Capture the cell that displays the provided text and extract its [x, y] central coordinate. 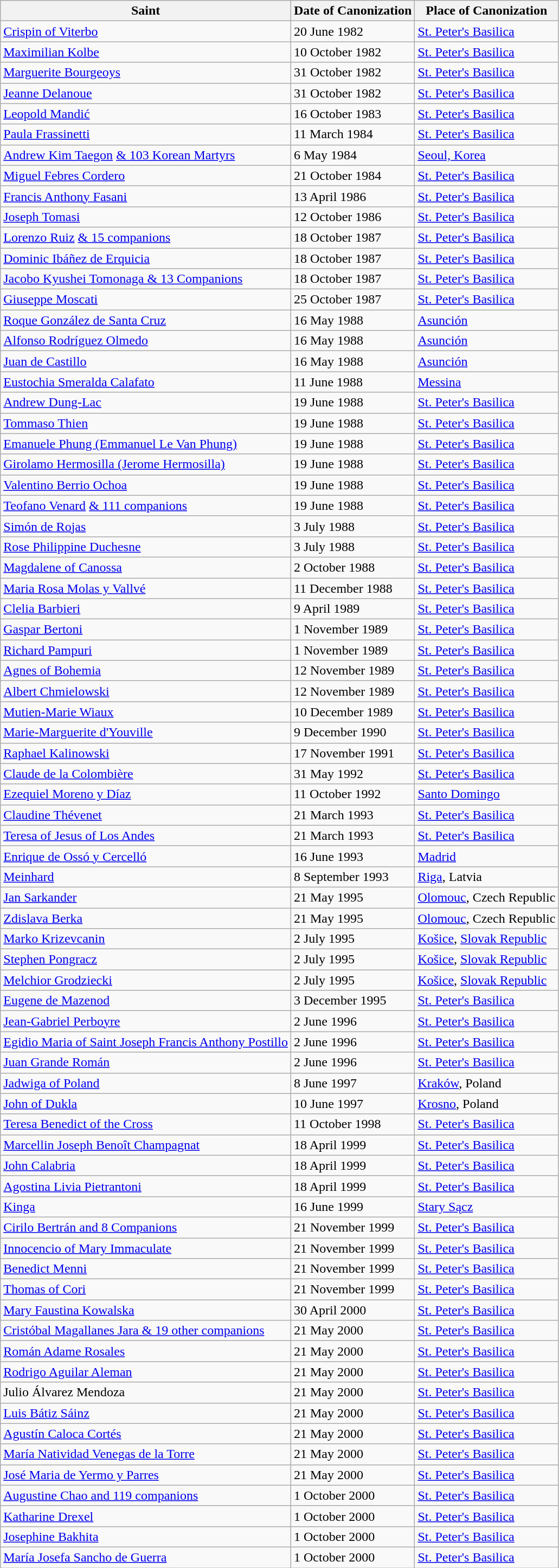
10 June 1997 [352, 1104]
Rose Philippine Duchesne [146, 547]
Krosno, Poland [487, 1104]
Emanuele Phung (Emmanuel Le Van Phung) [146, 444]
20 June 1982 [352, 31]
José Maria de Yermo y Parres [146, 1475]
Marcellin Joseph Benoît Champagnat [146, 1145]
16 October 1983 [352, 114]
30 April 2000 [352, 1310]
11 June 1988 [352, 382]
Josephine Bakhita [146, 1537]
Crispin of Viterbo [146, 31]
Egidio Maria of Saint Joseph Francis Anthony Postillo [146, 1042]
Seoul, Korea [487, 155]
Innocencio of Mary Immaculate [146, 1248]
Alfonso Rodríguez Olmedo [146, 341]
Melchior Grodziecki [146, 980]
Luis Bátiz Sáinz [146, 1413]
Jacobo Kyushei Tomonaga & 13 Companions [146, 279]
6 May 1984 [352, 155]
Stephen Pongracz [146, 960]
Richard Pampuri [146, 650]
Joseph Tomasi [146, 217]
17 November 1991 [352, 753]
Rodrigo Aguilar Aleman [146, 1372]
Jean-Gabriel Perboyre [146, 1021]
Ezequiel Moreno y Díaz [146, 794]
Mary Faustina Kowalska [146, 1310]
Maria Rosa Molas y Vallvé [146, 588]
Román Adame Rosales [146, 1351]
Marie-Marguerite d'Youville [146, 733]
Stary Sącz [487, 1207]
Katharine Drexel [146, 1516]
Cristóbal Magallanes Jara & 19 other companions [146, 1331]
Enrique de Ossó y Cercelló [146, 856]
Simón de Rojas [146, 526]
3 December 1995 [352, 1001]
María Josefa Sancho de Guerra [146, 1557]
12 October 1986 [352, 217]
11 December 1988 [352, 588]
Andrew Kim Taegon & 103 Korean Martyrs [146, 155]
Francis Anthony Fasani [146, 196]
Julio Álvarez Mendoza [146, 1392]
16 June 1993 [352, 856]
Kraków, Poland [487, 1083]
Agostina Livia Pietrantoni [146, 1186]
Albert Chmielowski [146, 691]
Teresa of Jesus of Los Andes [146, 835]
John Calabria [146, 1165]
8 September 1993 [352, 877]
2 October 1988 [352, 567]
Jadwiga of Poland [146, 1083]
Eugene de Mazenod [146, 1001]
María Natividad Venegas de la Torre [146, 1454]
Marguerite Bourgeoys [146, 73]
Eustochia Smeralda Calafato [146, 382]
Marko Krizevcanin [146, 939]
Riga, Latvia [487, 877]
Augustine Chao and 119 companions [146, 1495]
11 October 1998 [352, 1124]
13 April 1986 [352, 196]
Date of Canonization [352, 11]
11 October 1992 [352, 794]
Benedict Menni [146, 1269]
10 December 1989 [352, 712]
Messina [487, 382]
Jeanne Delanoue [146, 93]
16 June 1999 [352, 1207]
Girolamo Hermosilla (Jerome Hermosilla) [146, 464]
Maximilian Kolbe [146, 52]
11 March 1984 [352, 134]
Valentino Berrio Ochoa [146, 485]
Agnes of Bohemia [146, 671]
8 June 1997 [352, 1083]
Leopold Mandić [146, 114]
Raphael Kalinowski [146, 753]
Meinhard [146, 877]
Kinga [146, 1207]
Cirilo Bertrán and 8 Companions [146, 1227]
Saint [146, 11]
Mutien-Marie Wiaux [146, 712]
Jan Sarkander [146, 897]
21 October 1984 [352, 176]
Paula Frassinetti [146, 134]
Teofano Venard & 111 companions [146, 506]
31 May 1992 [352, 774]
Lorenzo Ruiz & 15 companions [146, 237]
Tommaso Thien [146, 423]
Claude de la Colombière [146, 774]
Giuseppe Moscati [146, 300]
9 December 1990 [352, 733]
Roque González de Santa Cruz [146, 320]
Claudine Thévenet [146, 815]
25 October 1987 [352, 300]
Juan de Castillo [146, 361]
Andrew Dung-Lac [146, 403]
Santo Domingo [487, 794]
10 October 1982 [352, 52]
Clelia Barbieri [146, 609]
Gaspar Bertoni [146, 630]
Miguel Febres Cordero [146, 176]
Zdislava Berka [146, 918]
Agustín Caloca Cortés [146, 1434]
9 April 1989 [352, 609]
Dominic Ibáñez de Erquicia [146, 258]
Magdalene of Canossa [146, 567]
John of Dukla [146, 1104]
Juan Grande Román [146, 1062]
Teresa Benedict of the Cross [146, 1124]
Place of Canonization [487, 11]
Madrid [487, 856]
Thomas of Cori [146, 1290]
